Determine the [X, Y] coordinate at the center of the cell enclosing the given text.  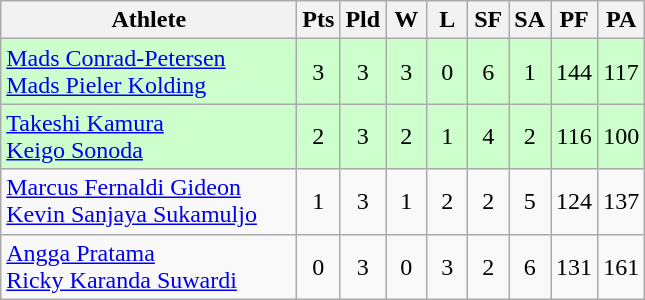
100 [622, 136]
SA [530, 20]
131 [574, 266]
SF [488, 20]
W [406, 20]
PA [622, 20]
137 [622, 202]
Marcus Fernaldi Gideon Kevin Sanjaya Sukamuljo [149, 202]
Angga Pratama Ricky Karanda Suwardi [149, 266]
Pts [318, 20]
L [448, 20]
4 [488, 136]
PF [574, 20]
Athlete [149, 20]
124 [574, 202]
144 [574, 72]
161 [622, 266]
Mads Conrad-Petersen Mads Pieler Kolding [149, 72]
117 [622, 72]
Takeshi Kamura Keigo Sonoda [149, 136]
5 [530, 202]
116 [574, 136]
Pld [363, 20]
